Find where the given text appears and provide that cell's center as [X, Y] coordinate. 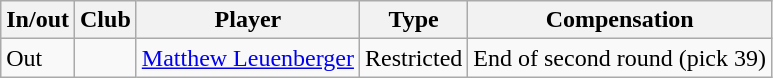
Matthew Leuenberger [248, 58]
In/out [38, 20]
End of second round (pick 39) [620, 58]
Type [413, 20]
Restricted [413, 58]
Compensation [620, 20]
Player [248, 20]
Club [106, 20]
Out [38, 58]
